From the cell containing the given text, extract its center point as (x, y) coordinate. 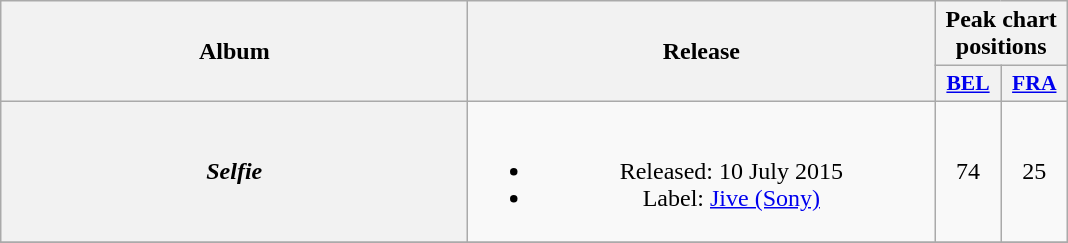
Album (234, 52)
Released: 10 July 2015Label: Jive (Sony) (702, 171)
25 (1034, 171)
Peak chart positions (1002, 34)
74 (968, 171)
FRA (1034, 84)
Selfie (234, 171)
BEL (968, 84)
Release (702, 52)
